Output the (X, Y) coordinate of the center of the cell containing the given text.  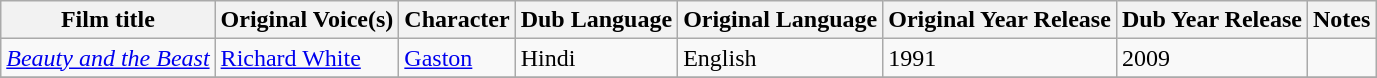
Notes (1341, 20)
Original Voice(s) (307, 20)
1991 (1000, 58)
Gaston (457, 58)
Original Year Release (1000, 20)
2009 (1212, 58)
Richard White (307, 58)
Character (457, 20)
Film title (108, 20)
Dub Language (596, 20)
English (780, 58)
Beauty and the Beast (108, 58)
Hindi (596, 58)
Dub Year Release (1212, 20)
Original Language (780, 20)
